Provide the [X, Y] coordinate of the cell's center where the given text is located.  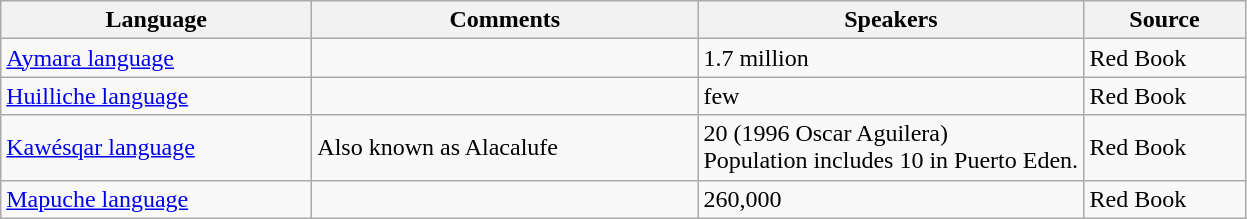
Kawésqar language [156, 148]
few [891, 96]
Language [156, 20]
Comments [505, 20]
Speakers [891, 20]
Also known as Alacalufe [505, 148]
1.7 million [891, 58]
Huilliche language [156, 96]
260,000 [891, 199]
Mapuche language [156, 199]
Aymara language [156, 58]
Source [1164, 20]
20 (1996 Oscar Aguilera)Population includes 10 in Puerto Eden. [891, 148]
